Detect which cell encompasses the target text, then output its (x, y) center coordinate. 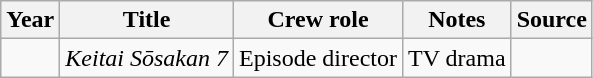
Episode director (318, 58)
Source (552, 20)
Title (147, 20)
Keitai Sōsakan 7 (147, 58)
Crew role (318, 20)
Notes (458, 20)
TV drama (458, 58)
Year (30, 20)
